Capture the cell that displays the provided text and extract its (x, y) central coordinate. 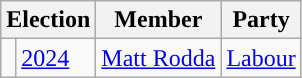
Election (48, 20)
Member (158, 20)
Labour (261, 58)
Party (261, 20)
2024 (56, 58)
Matt Rodda (158, 58)
